Determine the (x, y) coordinate at the center of the cell enclosing the given text.  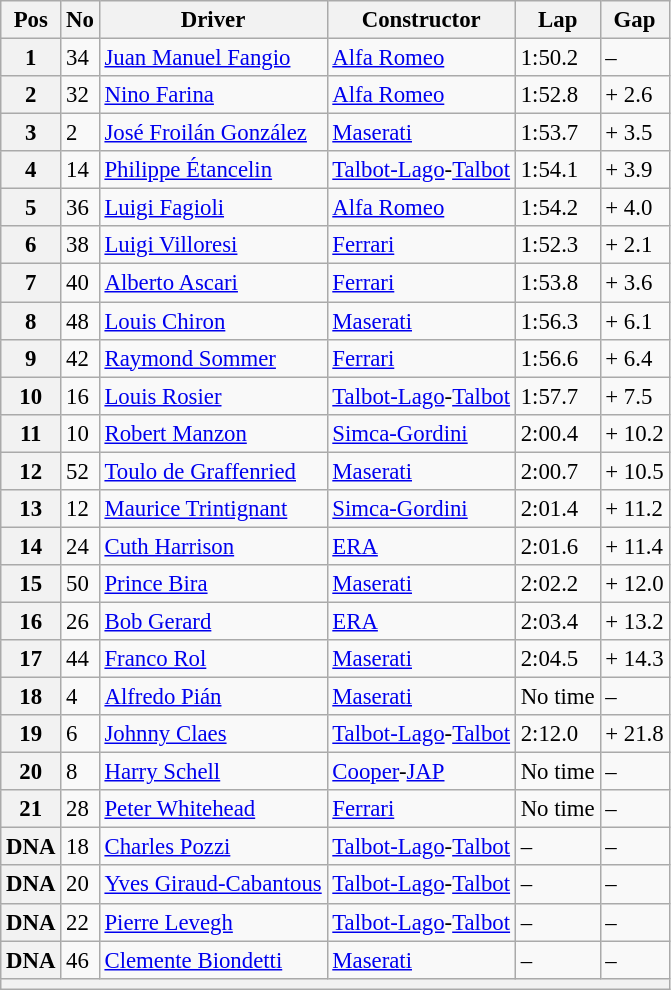
Alberto Ascari (213, 283)
Charles Pozzi (213, 847)
2:03.4 (558, 621)
2:01.4 (558, 509)
+ 13.2 (634, 621)
Philippe Étancelin (213, 170)
Lap (558, 20)
36 (80, 208)
+ 11.4 (634, 546)
38 (80, 245)
Constructor (421, 20)
1:56.3 (558, 321)
1 (31, 58)
2:01.6 (558, 546)
+ 10.5 (634, 471)
Yves Giraud-Cabantous (213, 885)
9 (31, 358)
Johnny Claes (213, 734)
42 (80, 358)
7 (31, 283)
52 (80, 471)
24 (80, 546)
2:00.4 (558, 433)
19 (31, 734)
11 (31, 433)
Franco Rol (213, 659)
1:54.2 (558, 208)
+ 2.1 (634, 245)
17 (31, 659)
1:54.1 (558, 170)
Prince Bira (213, 584)
1:53.8 (558, 283)
Louis Chiron (213, 321)
+ 6.1 (634, 321)
+ 6.4 (634, 358)
1:53.7 (558, 133)
Robert Manzon (213, 433)
44 (80, 659)
Alfredo Pián (213, 697)
Pos (31, 20)
Luigi Fagioli (213, 208)
Gap (634, 20)
Louis Rosier (213, 396)
1:56.6 (558, 358)
+ 2.6 (634, 95)
Cooper-JAP (421, 772)
+ 11.2 (634, 509)
+ 14.3 (634, 659)
5 (31, 208)
No (80, 20)
Luigi Villoresi (213, 245)
+ 12.0 (634, 584)
21 (31, 809)
Pierre Levegh (213, 922)
2:04.5 (558, 659)
José Froilán González (213, 133)
Toulo de Graffenried (213, 471)
48 (80, 321)
+ 21.8 (634, 734)
+ 7.5 (634, 396)
28 (80, 809)
26 (80, 621)
15 (31, 584)
50 (80, 584)
Clemente Biondetti (213, 960)
Maurice Trintignant (213, 509)
Raymond Sommer (213, 358)
2:00.7 (558, 471)
+ 3.5 (634, 133)
2:02.2 (558, 584)
32 (80, 95)
40 (80, 283)
Nino Farina (213, 95)
+ 10.2 (634, 433)
3 (31, 133)
+ 3.6 (634, 283)
+ 3.9 (634, 170)
Bob Gerard (213, 621)
13 (31, 509)
1:52.3 (558, 245)
1:57.7 (558, 396)
34 (80, 58)
Cuth Harrison (213, 546)
Juan Manuel Fangio (213, 58)
22 (80, 922)
2:12.0 (558, 734)
1:50.2 (558, 58)
1:52.8 (558, 95)
46 (80, 960)
Driver (213, 20)
Peter Whitehead (213, 809)
+ 4.0 (634, 208)
Harry Schell (213, 772)
